Capture the cell that displays the provided text and extract its (X, Y) central coordinate. 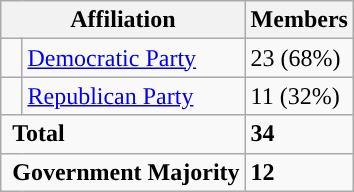
34 (299, 134)
Republican Party (134, 96)
Government Majority (123, 172)
Total (123, 134)
23 (68%) (299, 58)
12 (299, 172)
Affiliation (123, 20)
11 (32%) (299, 96)
Democratic Party (134, 58)
Members (299, 20)
